Locate the cell with the specified text and output its (x, y) center coordinate. 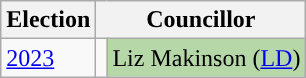
Liz Makinson (LD) (206, 58)
Election (48, 20)
Councillor (201, 20)
2023 (48, 58)
